From the cell containing the given text, extract its center point as (x, y) coordinate. 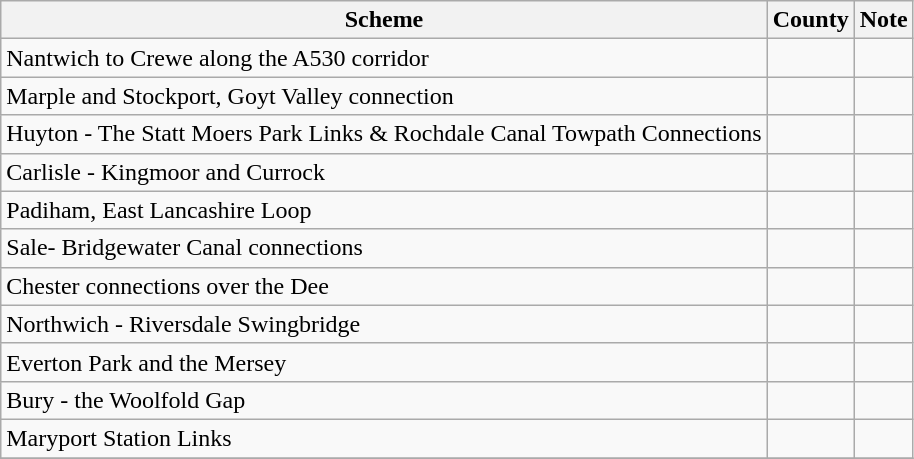
Bury - the Woolfold Gap (384, 400)
Huyton - The Statt Moers Park Links & Rochdale Canal Towpath Connections (384, 134)
Padiham, East Lancashire Loop (384, 210)
County (810, 20)
Scheme (384, 20)
Sale- Bridgewater Canal connections (384, 248)
Maryport Station Links (384, 438)
Northwich - Riversdale Swingbridge (384, 324)
Note (884, 20)
Nantwich to Crewe along the A530 corridor (384, 58)
Chester connections over the Dee (384, 286)
Everton Park and the Mersey (384, 362)
Marple and Stockport, Goyt Valley connection (384, 96)
Carlisle - Kingmoor and Currock (384, 172)
